Identify which cell holds the provided text, then report its (X, Y) central coordinate. 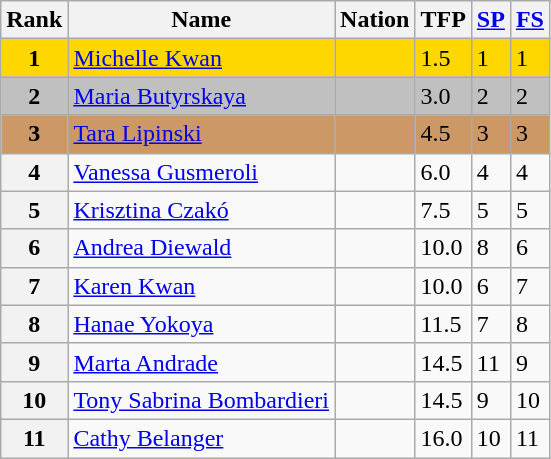
Hanae Yokoya (202, 324)
Maria Butyrskaya (202, 96)
7.5 (443, 210)
16.0 (443, 438)
Andrea Diewald (202, 248)
Nation (375, 20)
Vanessa Gusmeroli (202, 172)
TFP (443, 20)
Marta Andrade (202, 362)
Krisztina Czakó (202, 210)
Tara Lipinski (202, 134)
Tony Sabrina Bombardieri (202, 400)
Karen Kwan (202, 286)
11.5 (443, 324)
1.5 (443, 58)
3.0 (443, 96)
Michelle Kwan (202, 58)
Rank (34, 20)
SP (490, 20)
6.0 (443, 172)
Cathy Belanger (202, 438)
FS (530, 20)
4.5 (443, 134)
Name (202, 20)
